Return [X, Y] of the center of cell containing provided text 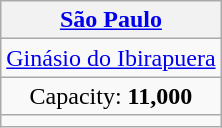
São Paulo [111, 20]
Ginásio do Ibirapuera [111, 58]
Capacity: 11,000 [111, 96]
